Detect which cell encompasses the target text, then output its (x, y) center coordinate. 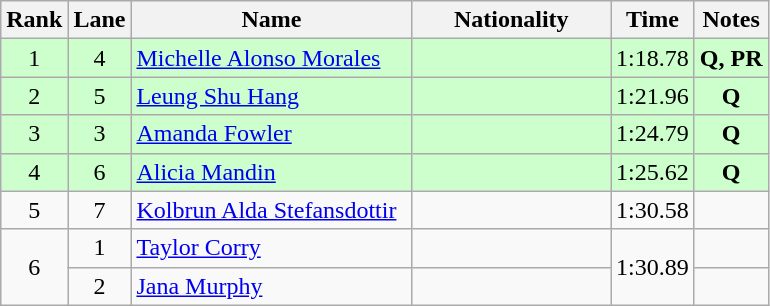
1:18.78 (653, 58)
1:25.62 (653, 172)
1:30.58 (653, 210)
Q, PR (731, 58)
Time (653, 20)
Jana Murphy (272, 286)
Name (272, 20)
Rank (34, 20)
1:21.96 (653, 96)
Leung Shu Hang (272, 96)
Taylor Corry (272, 248)
7 (100, 210)
Notes (731, 20)
Kolbrun Alda Stefansdottir (272, 210)
Nationality (512, 20)
Alicia Mandin (272, 172)
1:30.89 (653, 267)
Lane (100, 20)
Michelle Alonso Morales (272, 58)
1:24.79 (653, 134)
Amanda Fowler (272, 134)
